Capture the cell that displays the provided text and extract its [X, Y] central coordinate. 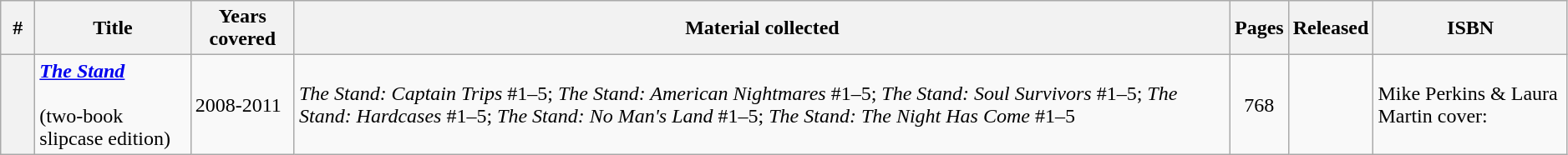
768 [1259, 105]
ISBN [1470, 28]
# [18, 28]
Released [1331, 28]
2008-2011 [242, 105]
Mike Perkins & Laura Martin cover: [1470, 105]
The Stand(two-book slipcase edition) [113, 105]
Title [113, 28]
Years covered [242, 28]
Pages [1259, 28]
Material collected [762, 28]
